For the text-containing cell, return its midpoint in (x, y) coordinate format. 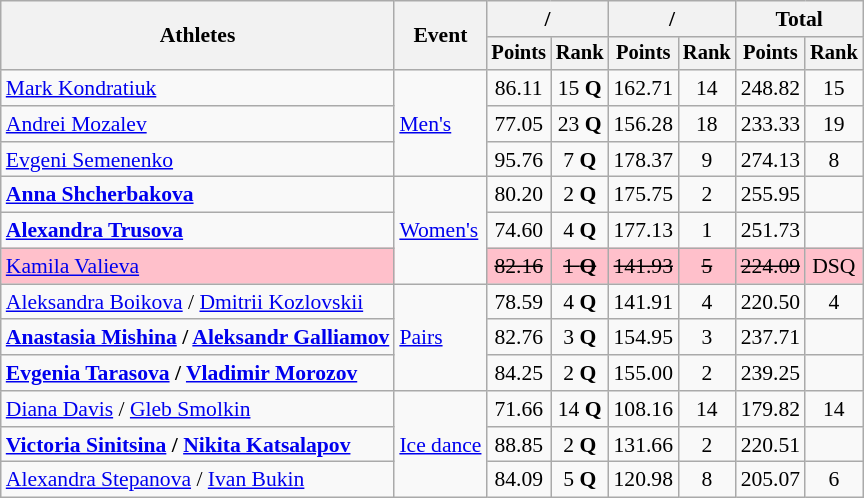
74.60 (519, 231)
274.13 (770, 160)
179.82 (770, 409)
82.76 (519, 338)
Anna Shcherbakova (198, 195)
120.98 (644, 480)
71.66 (519, 409)
Ice dance (440, 444)
178.37 (644, 160)
14 Q (580, 409)
3 Q (580, 338)
84.09 (519, 480)
DSQ (834, 267)
78.59 (519, 302)
Aleksandra Boikova / Dmitrii Kozlovskii (198, 302)
Evgeni Semenenko (198, 160)
5 Q (580, 480)
Pairs (440, 338)
Kamila Valieva (198, 267)
7 Q (580, 160)
77.05 (519, 124)
Anastasia Mishina / Aleksandr Galliamov (198, 338)
15 (834, 88)
205.07 (770, 480)
224.09 (770, 267)
Evgenia Tarasova / Vladimir Morozov (198, 373)
Andrei Mozalev (198, 124)
141.91 (644, 302)
18 (707, 124)
Women's (440, 230)
251.73 (770, 231)
175.75 (644, 195)
86.11 (519, 88)
9 (707, 160)
23 Q (580, 124)
Alexandra Stepanova / Ivan Bukin (198, 480)
155.00 (644, 373)
177.13 (644, 231)
6 (834, 480)
255.95 (770, 195)
156.28 (644, 124)
82.16 (519, 267)
15 Q (580, 88)
1 (707, 231)
19 (834, 124)
162.71 (644, 88)
108.16 (644, 409)
141.93 (644, 267)
239.25 (770, 373)
220.51 (770, 445)
80.20 (519, 195)
Event (440, 36)
220.50 (770, 302)
Mark Kondratiuk (198, 88)
233.33 (770, 124)
95.76 (519, 160)
Alexandra Trusova (198, 231)
3 (707, 338)
Men's (440, 124)
248.82 (770, 88)
Diana Davis / Gleb Smolkin (198, 409)
Total (800, 19)
5 (707, 267)
154.95 (644, 338)
Victoria Sinitsina / Nikita Katsalapov (198, 445)
1 Q (580, 267)
84.25 (519, 373)
237.71 (770, 338)
131.66 (644, 445)
Athletes (198, 36)
88.85 (519, 445)
